Detect which cell encompasses the target text, then output its [x, y] center coordinate. 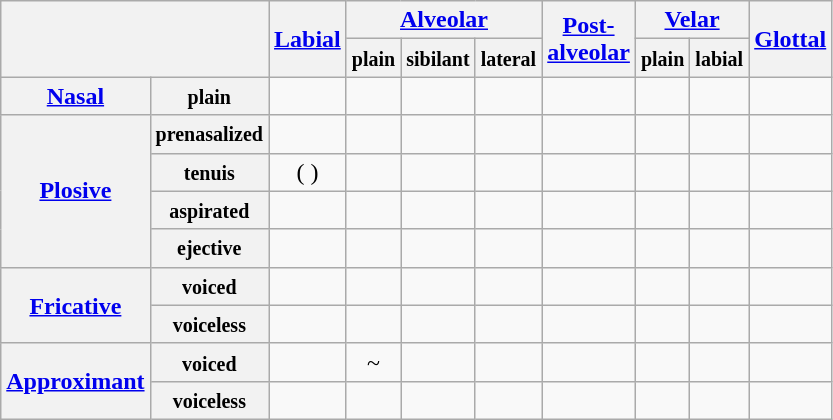
Labial [308, 39]
labial [720, 58]
lateral [508, 58]
Approximant [76, 381]
Velar [692, 20]
aspirated [209, 210]
Glottal [790, 39]
Nasal [76, 96]
Post-alveolar [589, 39]
tenuis [209, 172]
ejective [209, 248]
~ [373, 362]
Plosive [76, 191]
Alveolar [444, 20]
Fricative [76, 305]
sibilant [438, 58]
prenasalized [209, 134]
( ) [308, 172]
